Capture the cell that displays the provided text and extract its [x, y] central coordinate. 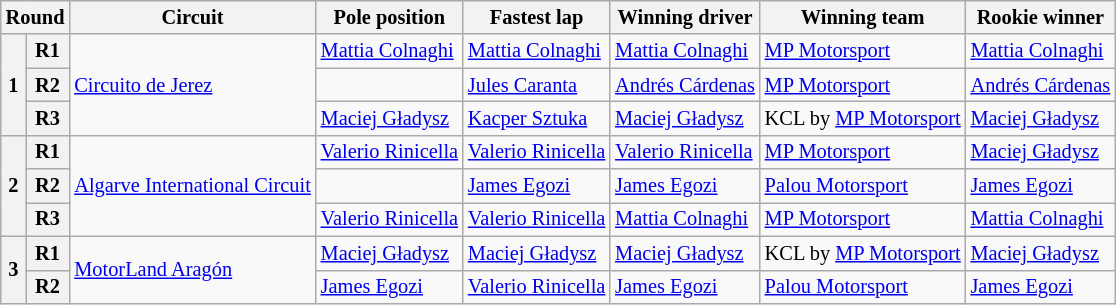
MotorLand Aragón [192, 270]
Round [36, 17]
Algarve International Circuit [192, 186]
Jules Caranta [536, 85]
Kacper Sztuka [536, 118]
Rookie winner [1041, 17]
2 [14, 186]
Winning driver [685, 17]
Fastest lap [536, 17]
1 [14, 84]
3 [14, 270]
Winning team [863, 17]
Pole position [390, 17]
Circuito de Jerez [192, 84]
Circuit [192, 17]
